From the cell containing the given text, extract its center point as [x, y] coordinate. 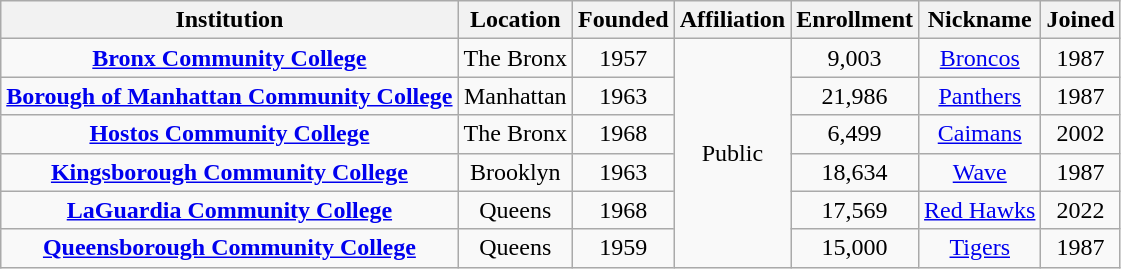
17,569 [855, 210]
Joined [1080, 20]
Panthers [980, 96]
1959 [623, 248]
Borough of Manhattan Community College [230, 96]
Public [732, 153]
LaGuardia Community College [230, 210]
Bronx Community College [230, 58]
Nickname [980, 20]
6,499 [855, 134]
18,634 [855, 172]
Institution [230, 20]
Tigers [980, 248]
Broncos [980, 58]
Kingsborough Community College [230, 172]
1957 [623, 58]
21,986 [855, 96]
Founded [623, 20]
Affiliation [732, 20]
Wave [980, 172]
Red Hawks [980, 210]
Hostos Community College [230, 134]
2022 [1080, 210]
Queensborough Community College [230, 248]
Caimans [980, 134]
2002 [1080, 134]
Location [515, 20]
15,000 [855, 248]
Enrollment [855, 20]
Brooklyn [515, 172]
Manhattan [515, 96]
9,003 [855, 58]
